Identify which cell holds the provided text, then report its (X, Y) central coordinate. 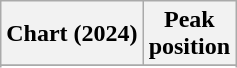
Chart (2024) (72, 34)
Peakposition (189, 34)
